Identify which cell holds the provided text, then report its [x, y] central coordinate. 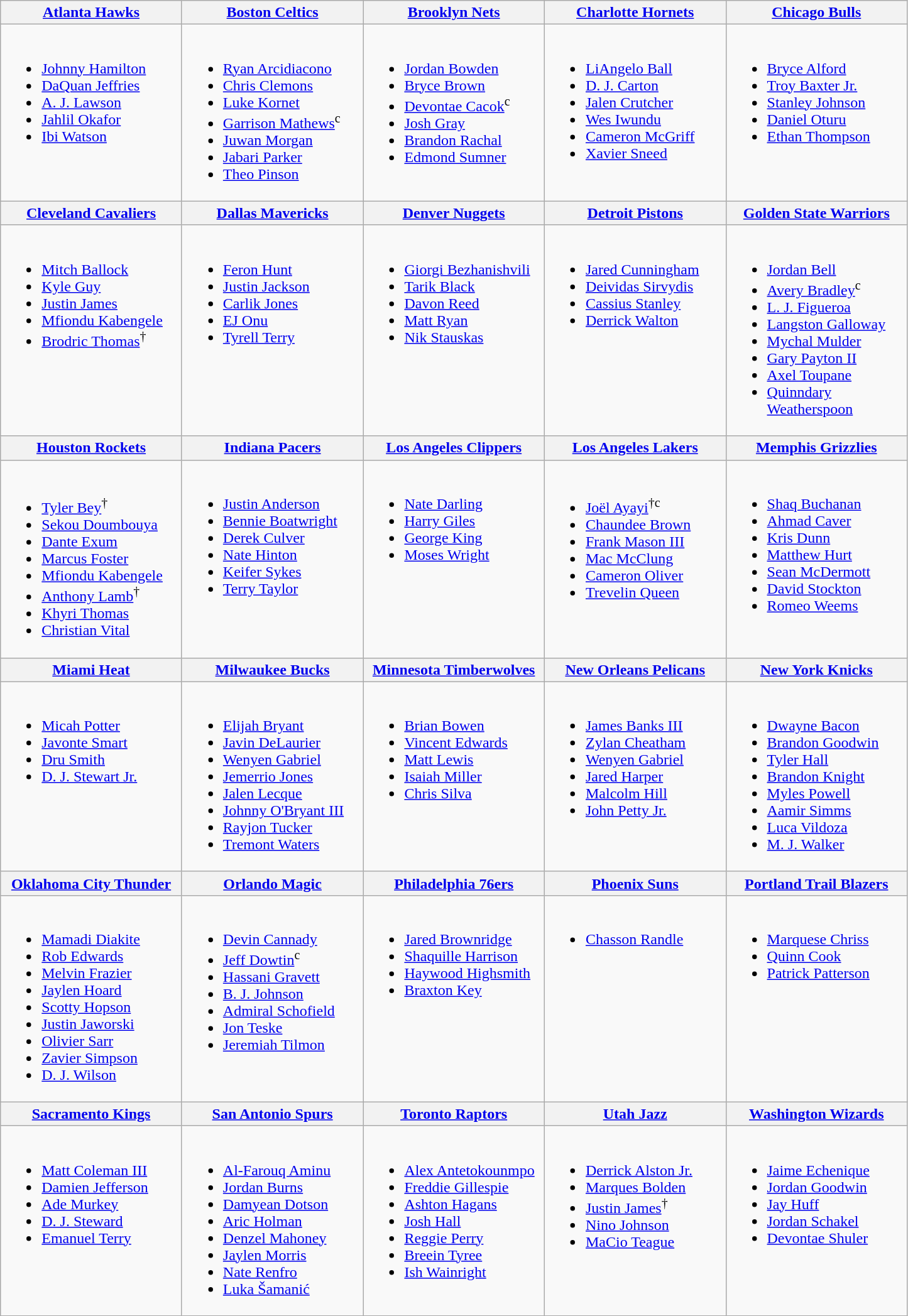
Sacramento Kings [92, 1114]
Elijah BryantJavin DeLaurierWenyen GabrielJemerrio JonesJalen LecqueJohnny O'Bryant IIIRayjon TuckerTremont Waters [273, 776]
Los Angeles Lakers [635, 448]
Houston Rockets [92, 448]
Chicago Bulls [817, 13]
Derrick Alston Jr.Marques BoldenJustin James†Nino JohnsonMaCio Teague [635, 1221]
Chasson Randle [635, 999]
Charlotte Hornets [635, 13]
Johnny HamiltonDaQuan JeffriesA. J. LawsonJahlil OkaforIbi Watson [92, 113]
New York Knicks [817, 670]
New Orleans Pelicans [635, 670]
Portland Trail Blazers [817, 883]
Detroit Pistons [635, 213]
Memphis Grizzlies [817, 448]
Philadelphia 76ers [454, 883]
Brian BowenVincent EdwardsMatt LewisIsaiah MillerChris Silva [454, 776]
Indiana Pacers [273, 448]
Miami Heat [92, 670]
Jordan BellAvery BradleycL. J. FigueroaLangston GallowayMychal MulderGary Payton IIAxel ToupaneQuinndary Weatherspoon [817, 330]
Jared BrownridgeShaquille HarrisonHaywood HighsmithBraxton Key [454, 999]
Nate DarlingHarry GilesGeorge KingMoses Wright [454, 559]
Toronto Raptors [454, 1114]
Alex AntetokounmpoFreddie GillespieAshton HagansJosh HallReggie PerryBreein TyreeIsh Wainright [454, 1221]
Shaq BuchananAhmad CaverKris DunnMatthew HurtSean McDermottDavid StocktonRomeo Weems [817, 559]
Brooklyn Nets [454, 13]
Jared CunninghamDeividas SirvydisCassius StanleyDerrick Walton [635, 330]
Marquese ChrissQuinn CookPatrick Patterson [817, 999]
Giorgi BezhanishviliTarik BlackDavon ReedMatt RyanNik Stauskas [454, 330]
Dallas Mavericks [273, 213]
Oklahoma City Thunder [92, 883]
Tyler Bey†Sekou DoumbouyaDante ExumMarcus FosterMfiondu KabengeleAnthony Lamb†Khyri ThomasChristian Vital [92, 559]
Micah PotterJavonte SmartDru SmithD. J. Stewart Jr. [92, 776]
Cleveland Cavaliers [92, 213]
Washington Wizards [817, 1114]
Golden State Warriors [817, 213]
Mitch BallockKyle GuyJustin JamesMfiondu KabengeleBrodric Thomas† [92, 330]
Justin AndersonBennie BoatwrightDerek CulverNate HintonKeifer SykesTerry Taylor [273, 559]
Bryce AlfordTroy Baxter Jr.Stanley JohnsonDaniel OturuEthan Thompson [817, 113]
Jordan BowdenBryce BrownDevontae CacokcJosh GrayBrandon RachalEdmond Sumner [454, 113]
San Antonio Spurs [273, 1114]
Joël Ayayi†cChaundee BrownFrank Mason IIIMac McClungCameron OliverTrevelin Queen [635, 559]
Phoenix Suns [635, 883]
Boston Celtics [273, 13]
Denver Nuggets [454, 213]
James Banks IIIZylan CheathamWenyen GabrielJared HarperMalcolm HillJohn Petty Jr. [635, 776]
Utah Jazz [635, 1114]
Feron HuntJustin JacksonCarlik JonesEJ OnuTyrell Terry [273, 330]
Dwayne BaconBrandon GoodwinTyler HallBrandon KnightMyles PowellAamir SimmsLuca VildozaM. J. Walker [817, 776]
Matt Coleman IIIDamien JeffersonAde MurkeyD. J. StewardEmanuel Terry [92, 1221]
Ryan ArcidiaconoChris ClemonsLuke KornetGarrison MathewscJuwan MorganJabari ParkerTheo Pinson [273, 113]
LiAngelo BallD. J. CartonJalen CrutcherWes IwunduCameron McGriffXavier Sneed [635, 113]
Al-Farouq AminuJordan BurnsDamyean DotsonAric HolmanDenzel MahoneyJaylen MorrisNate RenfroLuka Šamanić [273, 1221]
Orlando Magic [273, 883]
Milwaukee Bucks [273, 670]
Jaime EcheniqueJordan GoodwinJay HuffJordan SchakelDevontae Shuler [817, 1221]
Los Angeles Clippers [454, 448]
Minnesota Timberwolves [454, 670]
Atlanta Hawks [92, 13]
Mamadi DiakiteRob EdwardsMelvin FrazierJaylen HoardScotty HopsonJustin JaworskiOlivier SarrZavier SimpsonD. J. Wilson [92, 999]
Devin CannadyJeff DowtincHassani GravettB. J. JohnsonAdmiral SchofieldJon TeskeJeremiah Tilmon [273, 999]
